Find where the given text appears and provide that cell's center as (x, y) coordinate. 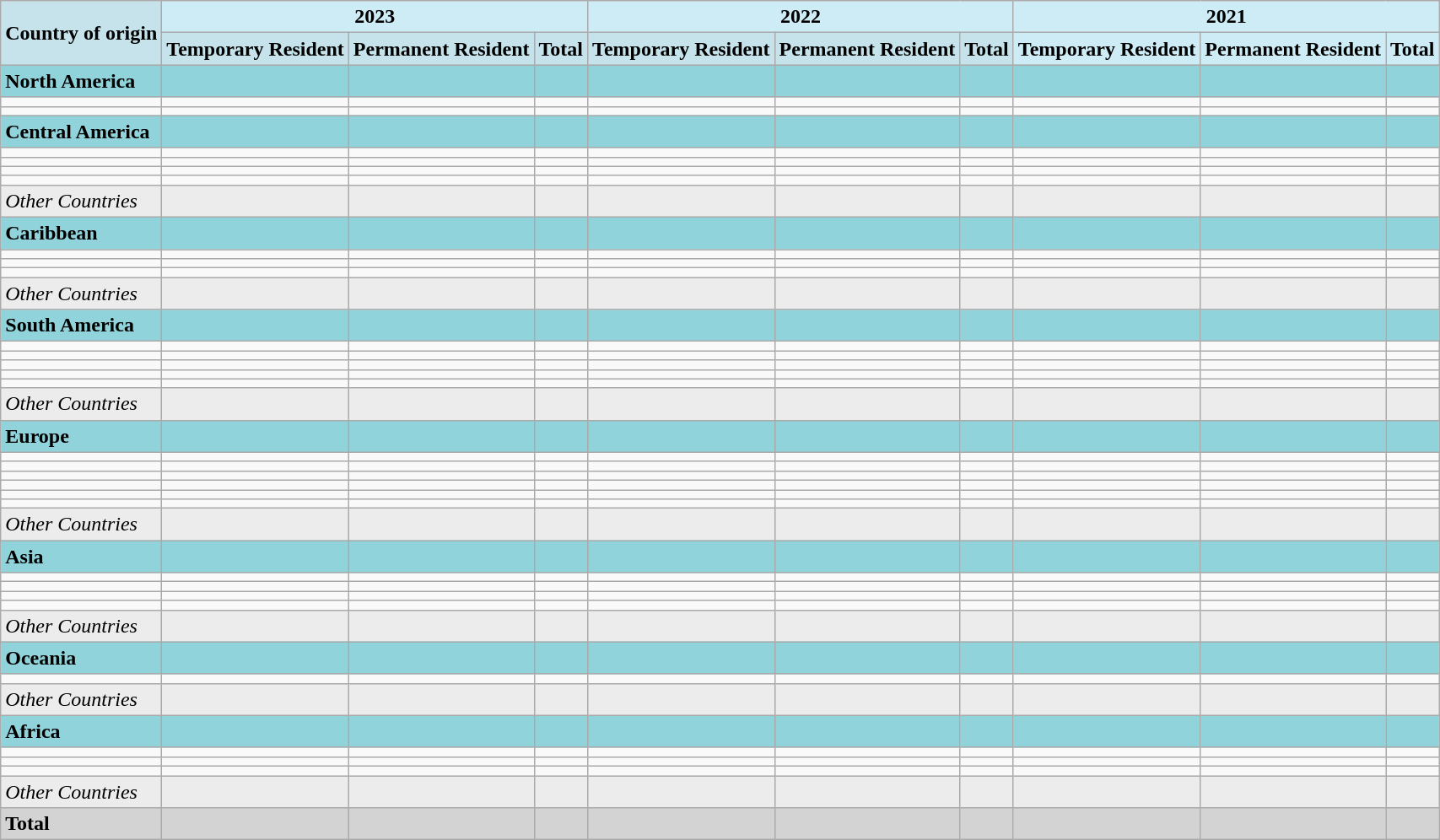
South America (81, 326)
2021 (1227, 17)
Country of origin (81, 33)
2022 (801, 17)
Central America (81, 132)
Caribbean (81, 233)
Africa (81, 731)
Asia (81, 557)
North America (81, 81)
2023 (375, 17)
Oceania (81, 658)
Europe (81, 436)
